Pinpoint the cell where the given text exists, returning its [x, y] midpoint coordinate. 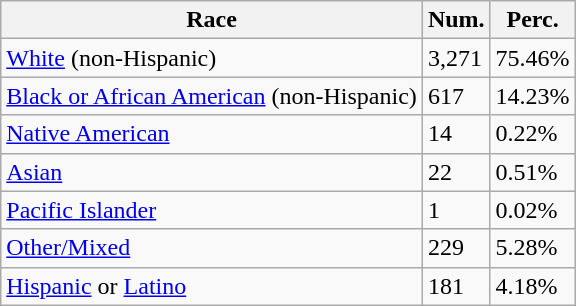
1 [456, 210]
Hispanic or Latino [212, 286]
229 [456, 248]
Other/Mixed [212, 248]
Pacific Islander [212, 210]
181 [456, 286]
0.02% [532, 210]
0.22% [532, 134]
Race [212, 20]
White (non-Hispanic) [212, 58]
0.51% [532, 172]
14.23% [532, 96]
Asian [212, 172]
Perc. [532, 20]
3,271 [456, 58]
Native American [212, 134]
617 [456, 96]
4.18% [532, 286]
22 [456, 172]
Num. [456, 20]
Black or African American (non-Hispanic) [212, 96]
5.28% [532, 248]
14 [456, 134]
75.46% [532, 58]
